Return [x, y] of the center of cell containing provided text 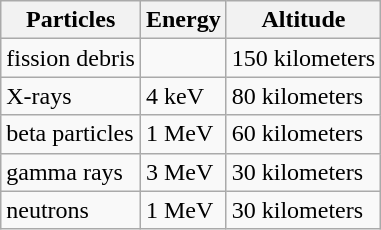
3 MeV [183, 172]
4 keV [183, 96]
60 kilometers [303, 134]
fission debris [71, 58]
150 kilometers [303, 58]
gamma rays [71, 172]
Energy [183, 20]
Altitude [303, 20]
X-rays [71, 96]
beta particles [71, 134]
80 kilometers [303, 96]
Particles [71, 20]
neutrons [71, 210]
